Find where the given text appears and provide that cell's center as [X, Y] coordinate. 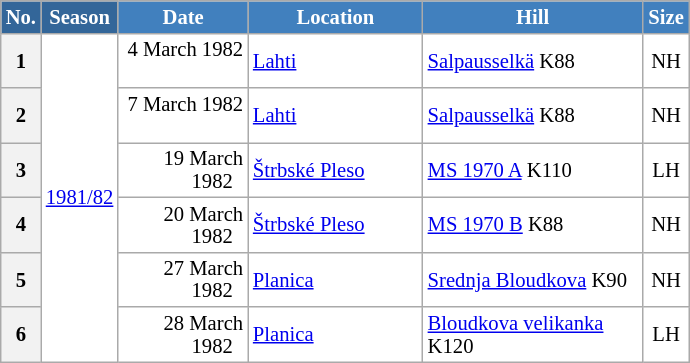
4 [21, 224]
27 March 1982 [183, 280]
No. [21, 16]
1981/82 [80, 197]
Season [80, 16]
20 March 1982 [183, 224]
Srednja Bloudkova K90 [533, 280]
4 March 1982 [183, 60]
7 March 1982 [183, 116]
1 [21, 60]
5 [21, 280]
Date [183, 16]
3 [21, 170]
6 [21, 334]
19 March 1982 [183, 170]
MS 1970 A K110 [533, 170]
Bloudkova velikanka K120 [533, 334]
2 [21, 116]
Size [666, 16]
Hill [533, 16]
MS 1970 B K88 [533, 224]
Location [336, 16]
28 March 1982 [183, 334]
